Locate the cell with the specified text and output its [x, y] center coordinate. 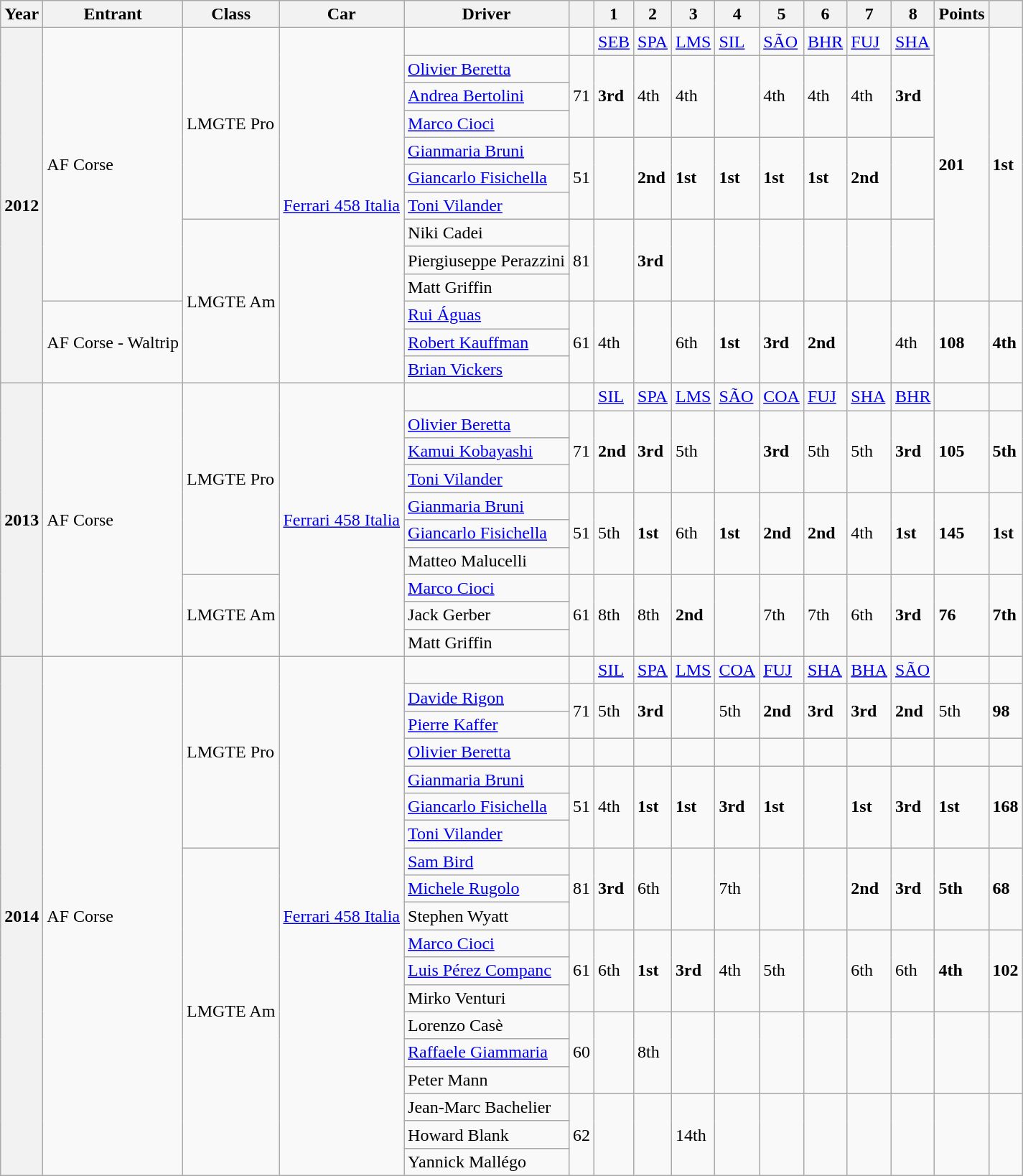
105 [962, 452]
Piergiuseppe Perazzini [487, 260]
BHA [869, 670]
2013 [22, 520]
AF Corse - Waltrip [113, 342]
Car [342, 14]
201 [962, 165]
Rui Águas [487, 314]
6 [825, 14]
Class [230, 14]
Mirko Venturi [487, 998]
Peter Mann [487, 1080]
2 [653, 14]
Davide Rigon [487, 697]
Yannick Mallégo [487, 1162]
Niki Cadei [487, 233]
Kamui Kobayashi [487, 452]
Points [962, 14]
Sam Bird [487, 862]
Stephen Wyatt [487, 916]
98 [1005, 711]
Howard Blank [487, 1134]
Michele Rugolo [487, 889]
76 [962, 615]
4 [737, 14]
1 [615, 14]
Driver [487, 14]
5 [782, 14]
14th [693, 1134]
3 [693, 14]
SEB [615, 42]
145 [962, 533]
Pierre Kaffer [487, 724]
Luis Pérez Companc [487, 971]
168 [1005, 806]
Andrea Bertolini [487, 96]
Matteo Malucelli [487, 561]
Robert Kauffman [487, 342]
68 [1005, 889]
108 [962, 342]
Jack Gerber [487, 615]
Raffaele Giammaria [487, 1053]
8 [913, 14]
Brian Vickers [487, 370]
2014 [22, 916]
Entrant [113, 14]
Lorenzo Casè [487, 1025]
62 [581, 1134]
102 [1005, 971]
7 [869, 14]
60 [581, 1053]
Jean-Marc Bachelier [487, 1107]
Year [22, 14]
2012 [22, 205]
